Detect which cell encompasses the target text, then output its [x, y] center coordinate. 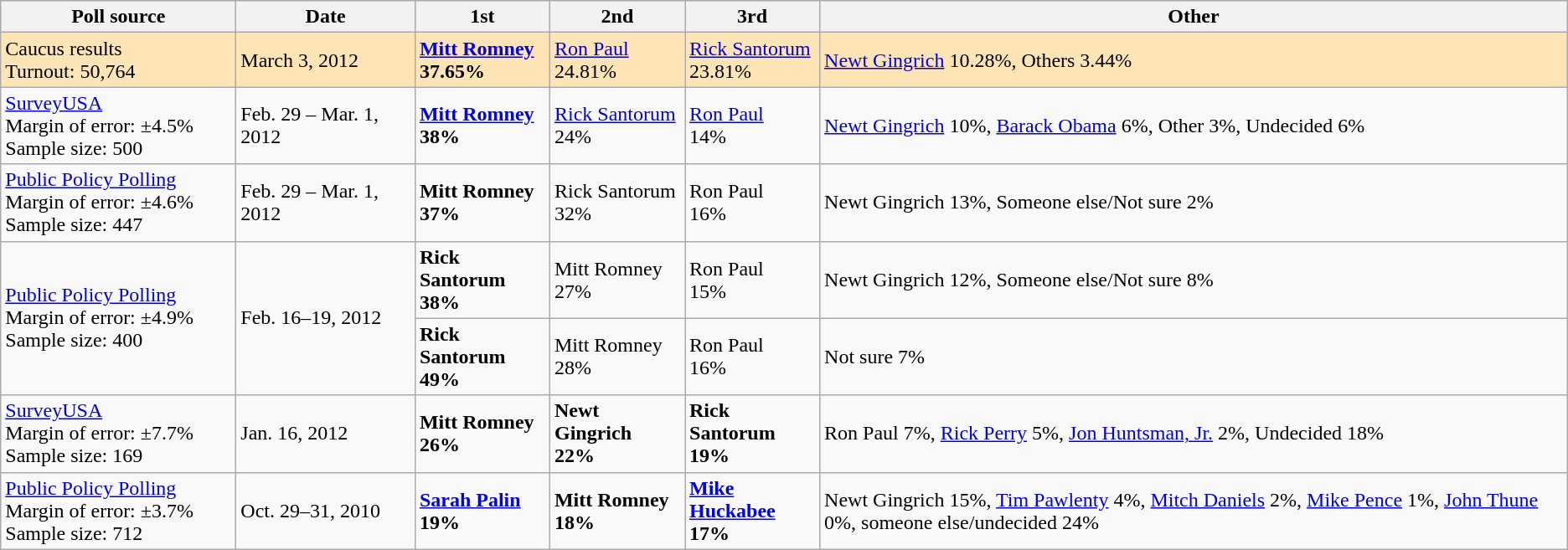
Mitt Romney 26% [482, 434]
Feb. 16–19, 2012 [326, 318]
Ron Paul24.81% [616, 60]
SurveyUSAMargin of error: ±7.7% Sample size: 169 [119, 434]
Rick Santorum 19% [752, 434]
Ron Paul 14% [752, 126]
Public Policy PollingMargin of error: ±3.7% Sample size: 712 [119, 511]
3rd [752, 17]
Caucus resultsTurnout: 50,764 [119, 60]
Mitt Romney 37% [482, 203]
Newt Gingrich 13%, Someone else/Not sure 2% [1194, 203]
Newt Gingrich 12%, Someone else/Not sure 8% [1194, 280]
Jan. 16, 2012 [326, 434]
Mitt Romney 27% [616, 280]
Public Policy PollingMargin of error: ±4.9% Sample size: 400 [119, 318]
Newt Gingrich22% [616, 434]
Ron Paul 7%, Rick Perry 5%, Jon Huntsman, Jr. 2%, Undecided 18% [1194, 434]
Rick Santorum 49% [482, 357]
Mitt Romney 38% [482, 126]
Newt Gingrich 10.28%, Others 3.44% [1194, 60]
Poll source [119, 17]
SurveyUSAMargin of error: ±4.5% Sample size: 500 [119, 126]
Other [1194, 17]
Rick Santorum 32% [616, 203]
Mitt Romney 28% [616, 357]
Rick Santorum 24% [616, 126]
March 3, 2012 [326, 60]
1st [482, 17]
Not sure 7% [1194, 357]
Ron Paul 15% [752, 280]
Rick Santorum23.81% [752, 60]
Date [326, 17]
Sarah Palin 19% [482, 511]
Mitt Romney 18% [616, 511]
Mitt Romney 37.65% [482, 60]
Newt Gingrich 10%, Barack Obama 6%, Other 3%, Undecided 6% [1194, 126]
Mike Huckabee 17% [752, 511]
Public Policy PollingMargin of error: ±4.6% Sample size: 447 [119, 203]
Oct. 29–31, 2010 [326, 511]
Newt Gingrich 15%, Tim Pawlenty 4%, Mitch Daniels 2%, Mike Pence 1%, John Thune 0%, someone else/undecided 24% [1194, 511]
Rick Santorum 38% [482, 280]
2nd [616, 17]
